Identify which cell holds the provided text, then report its (X, Y) central coordinate. 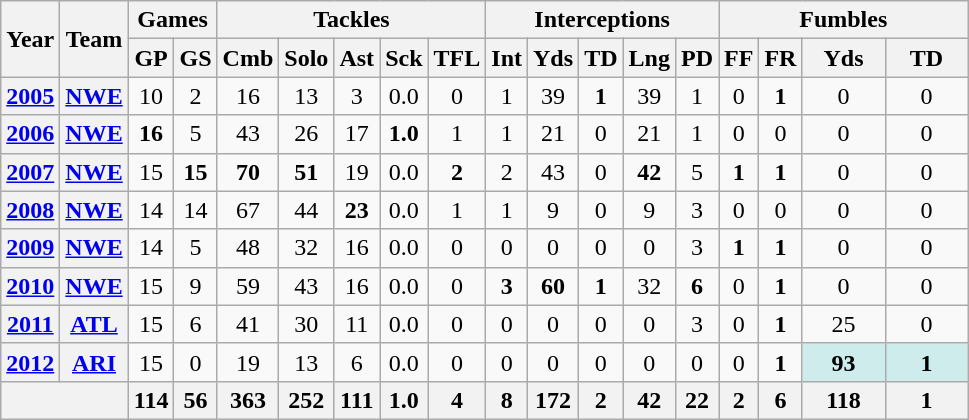
22 (696, 400)
11 (357, 324)
2010 (30, 286)
2009 (30, 248)
172 (554, 400)
Games (172, 20)
Lng (649, 58)
114 (151, 400)
41 (248, 324)
Int (507, 58)
PD (696, 58)
2005 (30, 96)
363 (248, 400)
48 (248, 248)
111 (357, 400)
Interceptions (602, 20)
59 (248, 286)
Sck (404, 58)
8 (507, 400)
56 (196, 400)
118 (844, 400)
93 (844, 362)
2007 (30, 172)
Ast (357, 58)
44 (306, 210)
23 (357, 210)
2006 (30, 134)
2008 (30, 210)
Tackles (352, 20)
252 (306, 400)
GS (196, 58)
25 (844, 324)
60 (554, 286)
51 (306, 172)
Cmb (248, 58)
Solo (306, 58)
Year (30, 39)
TFL (457, 58)
30 (306, 324)
Team (94, 39)
Fumbles (843, 20)
FR (780, 58)
ARI (94, 362)
FF (738, 58)
2012 (30, 362)
2011 (30, 324)
4 (457, 400)
70 (248, 172)
ATL (94, 324)
67 (248, 210)
GP (151, 58)
10 (151, 96)
26 (306, 134)
17 (357, 134)
